Provide the [x, y] coordinate of the cell's center where the given text is located.  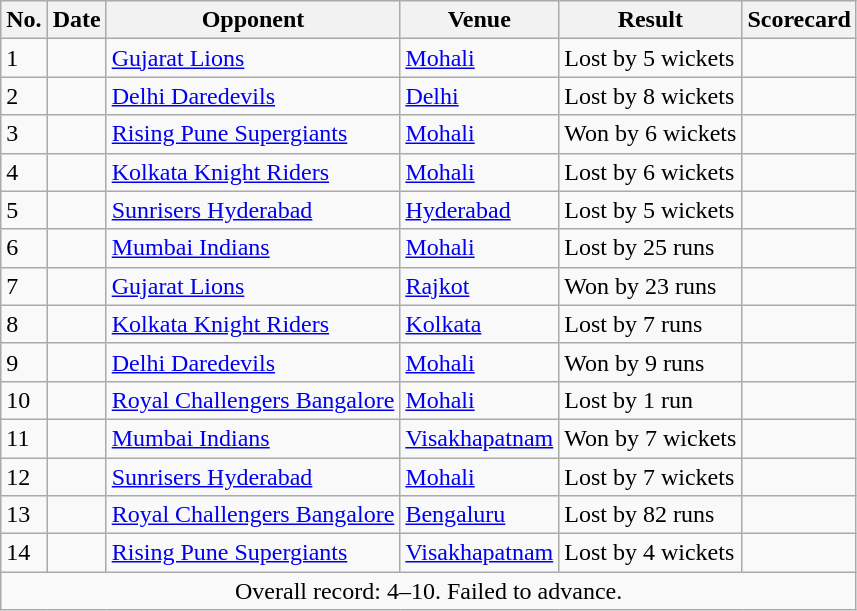
Won by 6 wickets [650, 134]
8 [24, 324]
Hyderabad [480, 210]
3 [24, 134]
Lost by 82 runs [650, 515]
Won by 9 runs [650, 362]
2 [24, 96]
Lost by 7 wickets [650, 477]
Won by 23 runs [650, 286]
Lost by 8 wickets [650, 96]
13 [24, 515]
11 [24, 438]
12 [24, 477]
4 [24, 172]
Lost by 25 runs [650, 248]
Opponent [253, 20]
Scorecard [800, 20]
14 [24, 553]
7 [24, 286]
Delhi [480, 96]
1 [24, 58]
Bengaluru [480, 515]
Lost by 1 run [650, 400]
Rajkot [480, 286]
Venue [480, 20]
9 [24, 362]
5 [24, 210]
Won by 7 wickets [650, 438]
Overall record: 4–10. Failed to advance. [429, 591]
Result [650, 20]
No. [24, 20]
Lost by 6 wickets [650, 172]
Date [76, 20]
Lost by 7 runs [650, 324]
6 [24, 248]
Kolkata [480, 324]
10 [24, 400]
Lost by 4 wickets [650, 553]
